Locate the cell with the specified text and output its [X, Y] center coordinate. 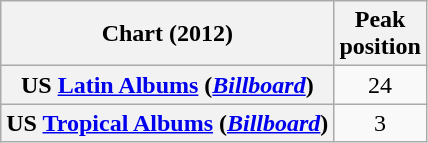
US Tropical Albums (Billboard) [168, 123]
Chart (2012) [168, 34]
3 [380, 123]
Peakposition [380, 34]
US Latin Albums (Billboard) [168, 85]
24 [380, 85]
